Detect which cell encompasses the target text, then output its [X, Y] center coordinate. 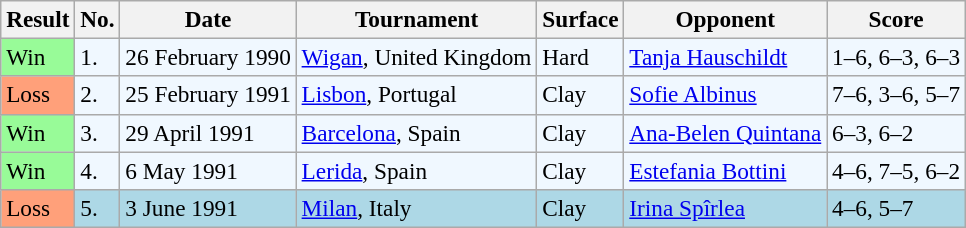
3 June 1991 [208, 208]
1. [98, 57]
Milan, Italy [416, 208]
6 May 1991 [208, 170]
No. [98, 19]
Opponent [726, 19]
Tanja Hauschildt [726, 57]
2. [98, 95]
5. [98, 208]
Surface [580, 19]
26 February 1990 [208, 57]
Ana-Belen Quintana [726, 133]
4. [98, 170]
1–6, 6–3, 6–3 [896, 57]
Score [896, 19]
Hard [580, 57]
Result [38, 19]
4–6, 5–7 [896, 208]
Lisbon, Portugal [416, 95]
Wigan, United Kingdom [416, 57]
3. [98, 133]
4–6, 7–5, 6–2 [896, 170]
Estefania Bottini [726, 170]
Date [208, 19]
6–3, 6–2 [896, 133]
Sofie Albinus [726, 95]
Tournament [416, 19]
7–6, 3–6, 5–7 [896, 95]
Irina Spîrlea [726, 208]
Barcelona, Spain [416, 133]
Lerida, Spain [416, 170]
29 April 1991 [208, 133]
25 February 1991 [208, 95]
